Identify which cell holds the provided text, then report its (X, Y) central coordinate. 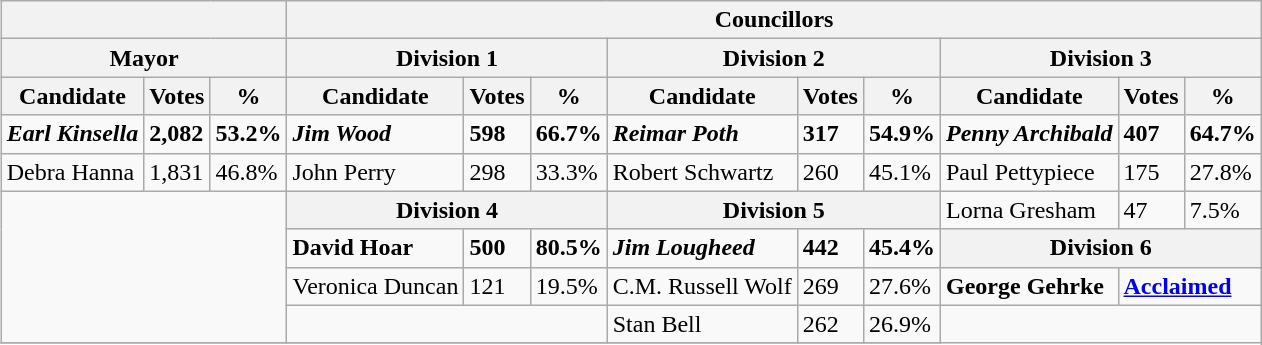
407 (1151, 134)
53.2% (248, 134)
Division 6 (1100, 248)
Debra Hanna (72, 172)
Penny Archibald (1029, 134)
33.3% (568, 172)
27.6% (902, 286)
442 (830, 248)
598 (497, 134)
1,831 (177, 172)
Robert Schwartz (702, 172)
260 (830, 172)
175 (1151, 172)
298 (497, 172)
Division 4 (447, 210)
George Gehrke (1029, 286)
Lorna Gresham (1029, 210)
Division 3 (1100, 58)
19.5% (568, 286)
54.9% (902, 134)
500 (497, 248)
Councillors (774, 20)
45.4% (902, 248)
Mayor (144, 58)
64.7% (1222, 134)
27.8% (1222, 172)
Acclaimed (1190, 286)
46.8% (248, 172)
121 (497, 286)
Division 5 (774, 210)
317 (830, 134)
Division 1 (447, 58)
80.5% (568, 248)
Veronica Duncan (376, 286)
26.9% (902, 324)
262 (830, 324)
Paul Pettypiece (1029, 172)
269 (830, 286)
Reimar Poth (702, 134)
47 (1151, 210)
Stan Bell (702, 324)
C.M. Russell Wolf (702, 286)
Jim Wood (376, 134)
Division 2 (774, 58)
2,082 (177, 134)
45.1% (902, 172)
Earl Kinsella (72, 134)
7.5% (1222, 210)
John Perry (376, 172)
David Hoar (376, 248)
66.7% (568, 134)
Jim Lougheed (702, 248)
